Capture the cell that displays the provided text and extract its (x, y) central coordinate. 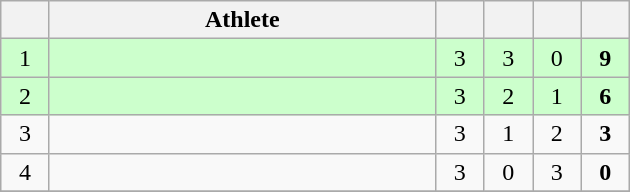
4 (26, 172)
9 (606, 58)
6 (606, 96)
Athlete (242, 20)
